Output the [X, Y] coordinate of the center of the cell containing the given text.  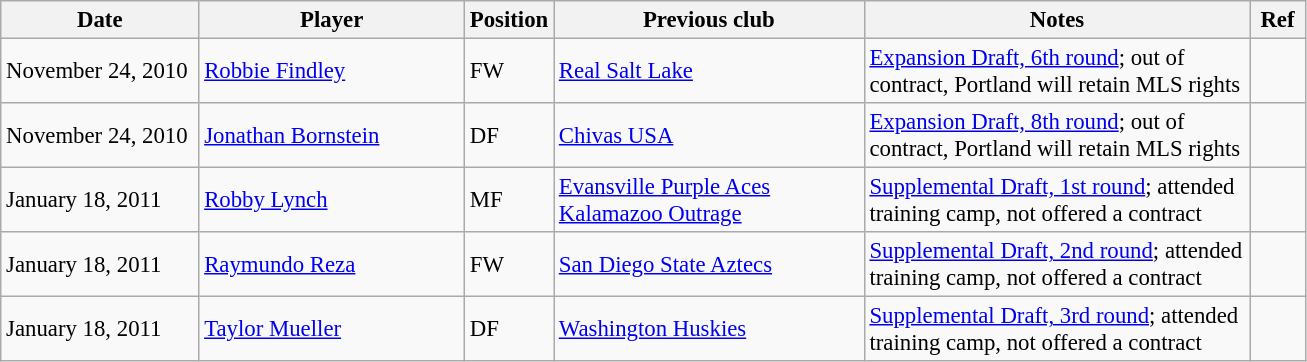
Supplemental Draft, 1st round; attended training camp, not offered a contract [1057, 200]
MF [508, 200]
Position [508, 20]
Taylor Mueller [332, 330]
Expansion Draft, 6th round; out of contract, Portland will retain MLS rights [1057, 72]
Robbie Findley [332, 72]
Ref [1278, 20]
Evansville Purple Aces Kalamazoo Outrage [710, 200]
Supplemental Draft, 2nd round; attended training camp, not offered a contract [1057, 264]
Previous club [710, 20]
Real Salt Lake [710, 72]
Raymundo Reza [332, 264]
San Diego State Aztecs [710, 264]
Expansion Draft, 8th round; out of contract, Portland will retain MLS rights [1057, 136]
Jonathan Bornstein [332, 136]
Supplemental Draft, 3rd round; attended training camp, not offered a contract [1057, 330]
Player [332, 20]
Date [100, 20]
Washington Huskies [710, 330]
Robby Lynch [332, 200]
Notes [1057, 20]
Chivas USA [710, 136]
